Identify which cell holds the provided text, then report its [X, Y] central coordinate. 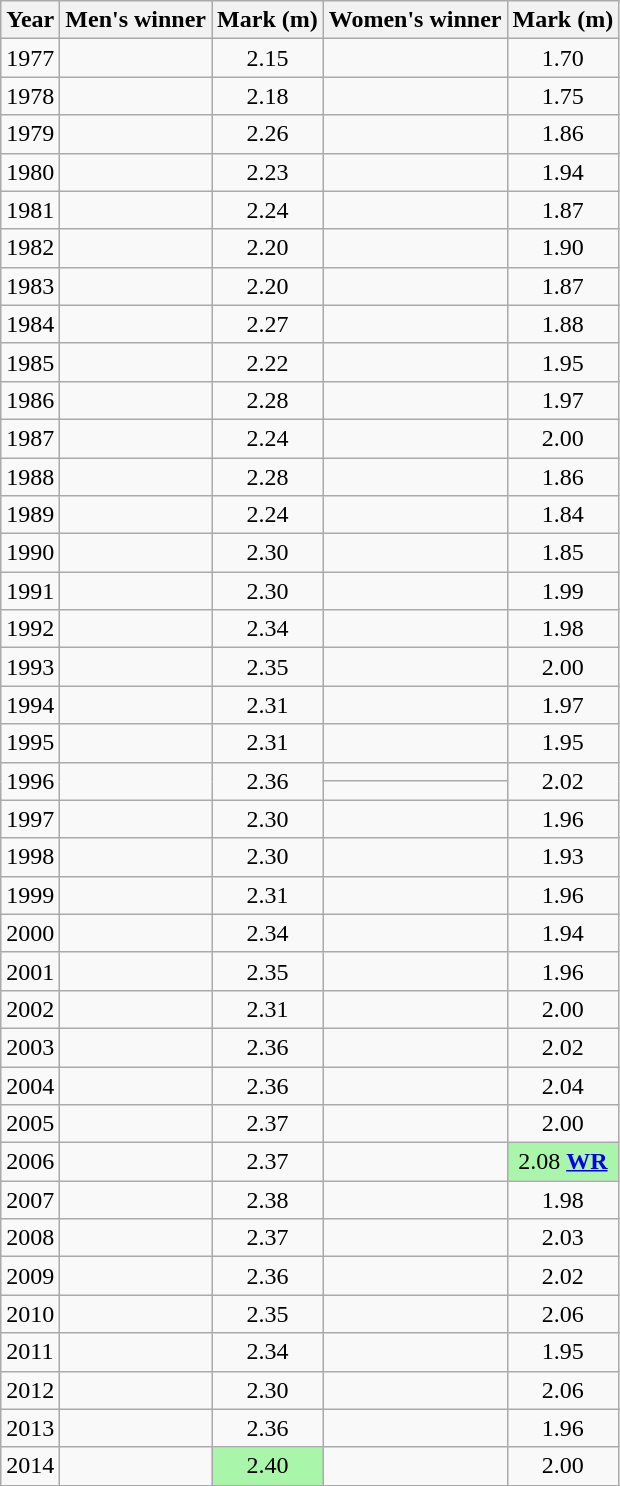
1994 [30, 705]
1998 [30, 857]
2010 [30, 1314]
1978 [30, 96]
2014 [30, 1466]
1987 [30, 438]
1.99 [563, 591]
2011 [30, 1352]
1981 [30, 210]
2.27 [268, 324]
2009 [30, 1276]
1993 [30, 667]
2002 [30, 1009]
1977 [30, 58]
2.18 [268, 96]
Men's winner [136, 20]
2.03 [563, 1238]
2003 [30, 1047]
1995 [30, 743]
1984 [30, 324]
2001 [30, 971]
2000 [30, 933]
2.40 [268, 1466]
1.85 [563, 553]
1983 [30, 286]
1990 [30, 553]
2.26 [268, 134]
2008 [30, 1238]
1.70 [563, 58]
2012 [30, 1390]
1979 [30, 134]
1.93 [563, 857]
2007 [30, 1200]
1988 [30, 477]
Women's winner [415, 20]
2.38 [268, 1200]
1989 [30, 515]
1.90 [563, 248]
2.08 WR [563, 1162]
1985 [30, 362]
2005 [30, 1124]
2.23 [268, 172]
1.75 [563, 96]
1986 [30, 400]
2013 [30, 1428]
2.04 [563, 1085]
2004 [30, 1085]
1980 [30, 172]
1996 [30, 781]
1.88 [563, 324]
1997 [30, 819]
1999 [30, 895]
1982 [30, 248]
2006 [30, 1162]
2.22 [268, 362]
1991 [30, 591]
Year [30, 20]
1992 [30, 629]
1.84 [563, 515]
2.15 [268, 58]
